Output the (X, Y) coordinate of the center of the cell containing the given text.  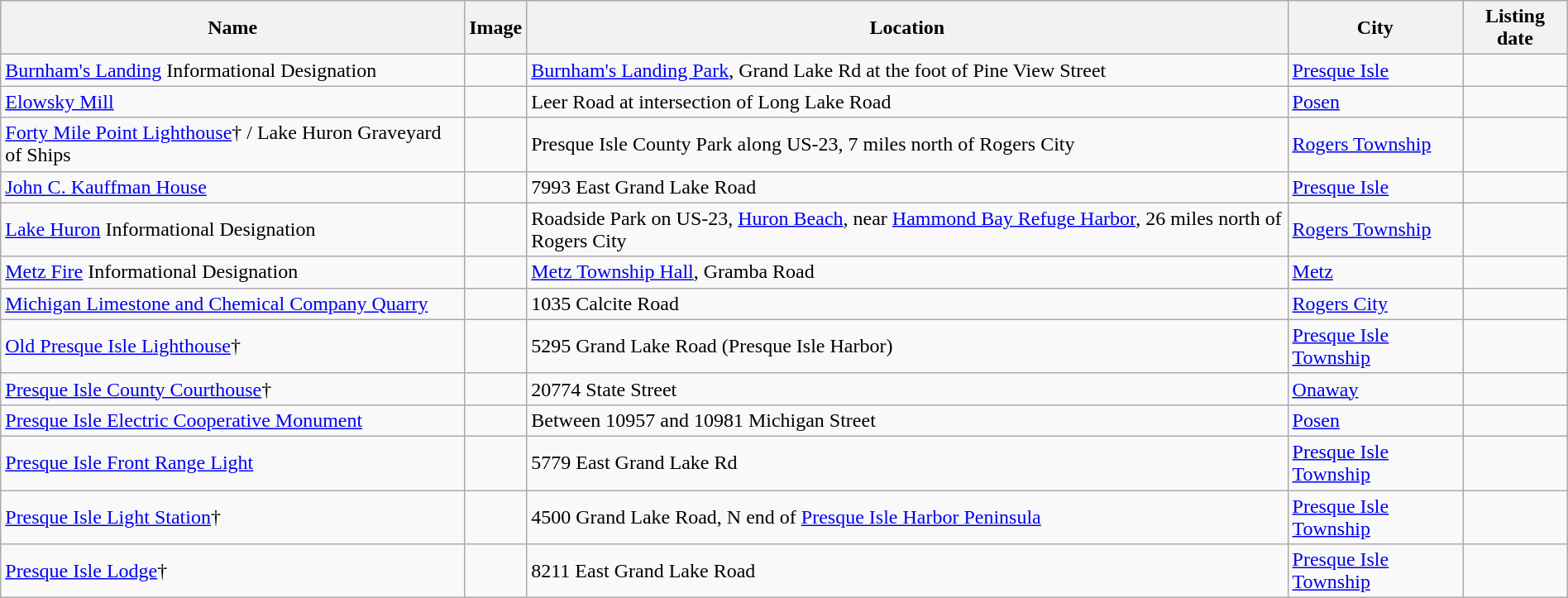
Presque Isle Lodge† (233, 571)
Elowsky Mill (233, 102)
Metz (1375, 272)
Presque Isle County Park along US-23, 7 miles north of Rogers City (907, 144)
Presque Isle Light Station† (233, 516)
Name (233, 28)
Presque Isle Front Range Light (233, 463)
Lake Huron Informational Designation (233, 230)
Burnham's Landing Park, Grand Lake Rd at the foot of Pine View Street (907, 70)
Onaway (1375, 389)
Location (907, 28)
Forty Mile Point Lighthouse† / Lake Huron Graveyard of Ships (233, 144)
Image (496, 28)
Old Presque Isle Lighthouse† (233, 346)
5295 Grand Lake Road (Presque Isle Harbor) (907, 346)
Listing date (1515, 28)
7993 East Grand Lake Road (907, 187)
Presque Isle Electric Cooperative Monument (233, 420)
Metz Township Hall, Gramba Road (907, 272)
5779 East Grand Lake Rd (907, 463)
Michigan Limestone and Chemical Company Quarry (233, 304)
Leer Road at intersection of Long Lake Road (907, 102)
John C. Kauffman House (233, 187)
4500 Grand Lake Road, N end of Presque Isle Harbor Peninsula (907, 516)
Presque Isle County Courthouse† (233, 389)
Burnham's Landing Informational Designation (233, 70)
Between 10957 and 10981 Michigan Street (907, 420)
20774 State Street (907, 389)
8211 East Grand Lake Road (907, 571)
1035 Calcite Road (907, 304)
City (1375, 28)
Rogers City (1375, 304)
Metz Fire Informational Designation (233, 272)
Roadside Park on US-23, Huron Beach, near Hammond Bay Refuge Harbor, 26 miles north of Rogers City (907, 230)
